Determine the (X, Y) coordinate at the center of the cell enclosing the given text.  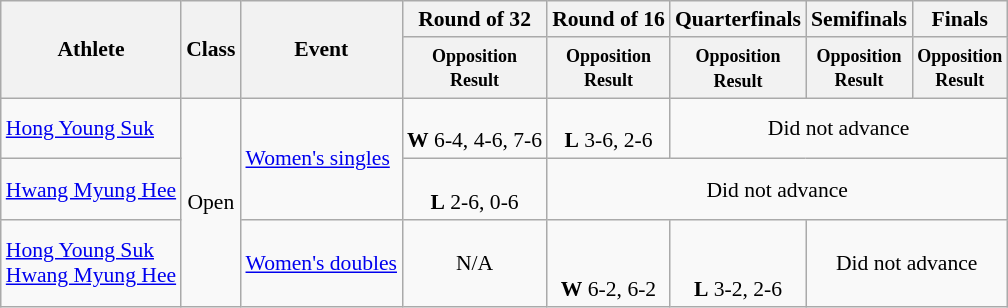
Event (321, 50)
Hong Young Suk (91, 128)
Women's singles (321, 159)
Athlete (91, 50)
Hong Young Suk Hwang Myung Hee (91, 264)
L 3-2, 2-6 (738, 264)
Finals (960, 19)
Semifinals (859, 19)
Open (210, 202)
Round of 32 (474, 19)
W 6-4, 4-6, 7-6 (474, 128)
Class (210, 50)
W 6-2, 6-2 (608, 264)
L 2-6, 0-6 (474, 190)
Round of 16 (608, 19)
N/A (474, 264)
Quarterfinals (738, 19)
Women's doubles (321, 264)
L 3-6, 2-6 (608, 128)
Hwang Myung Hee (91, 190)
